Detect which cell encompasses the target text, then output its [X, Y] center coordinate. 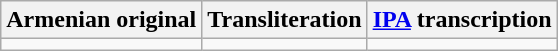
Transliteration [284, 20]
IPA transcription [462, 20]
Armenian original [102, 20]
